Output the [X, Y] coordinate of the center of the cell containing the given text.  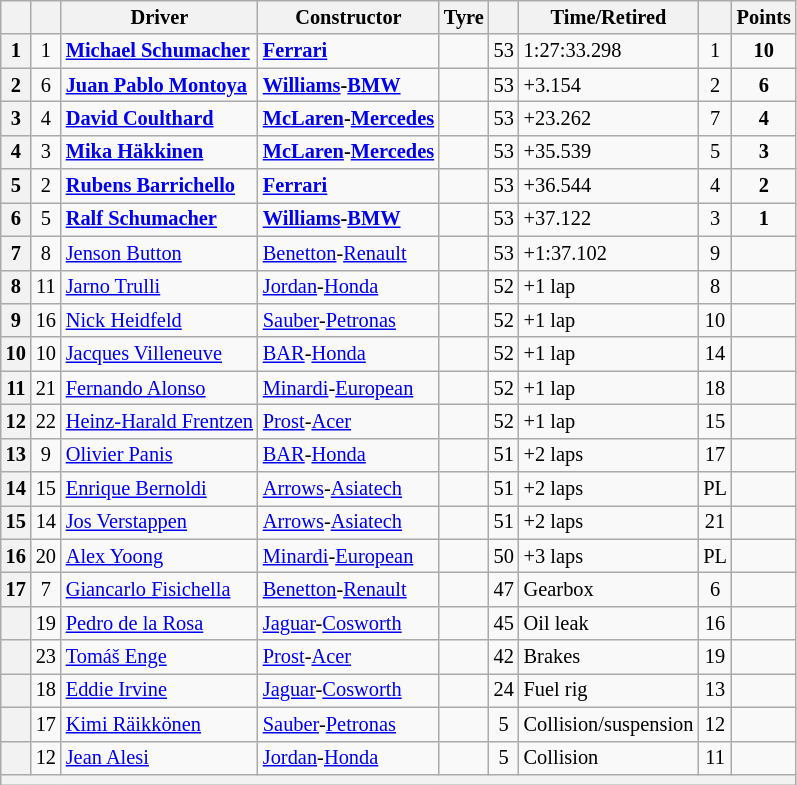
Gearbox [609, 589]
Time/Retired [609, 17]
Jenson Button [160, 253]
47 [504, 589]
Juan Pablo Montoya [160, 85]
+3 laps [609, 556]
Constructor [348, 17]
45 [504, 623]
Collision [609, 758]
22 [46, 421]
David Coulthard [160, 118]
1:27:33.298 [609, 51]
+23.262 [609, 118]
Fernando Alonso [160, 388]
Tomáš Enge [160, 657]
42 [504, 657]
Collision/suspension [609, 724]
Rubens Barrichello [160, 186]
+35.539 [609, 152]
Mika Häkkinen [160, 152]
Kimi Räikkönen [160, 724]
Oil leak [609, 623]
Alex Yoong [160, 556]
Driver [160, 17]
20 [46, 556]
Jacques Villeneuve [160, 354]
Olivier Panis [160, 455]
Pedro de la Rosa [160, 623]
+36.544 [609, 186]
Enrique Bernoldi [160, 489]
Heinz-Harald Frentzen [160, 421]
Nick Heidfeld [160, 320]
Ralf Schumacher [160, 219]
Giancarlo Fisichella [160, 589]
Michael Schumacher [160, 51]
23 [46, 657]
Tyre [464, 17]
Jean Alesi [160, 758]
Jos Verstappen [160, 522]
+1:37.102 [609, 253]
Points [764, 17]
50 [504, 556]
Jarno Trulli [160, 287]
24 [504, 690]
+3.154 [609, 85]
Eddie Irvine [160, 690]
Brakes [609, 657]
+37.122 [609, 219]
Fuel rig [609, 690]
